Pinpoint the cell where the given text exists, returning its (X, Y) midpoint coordinate. 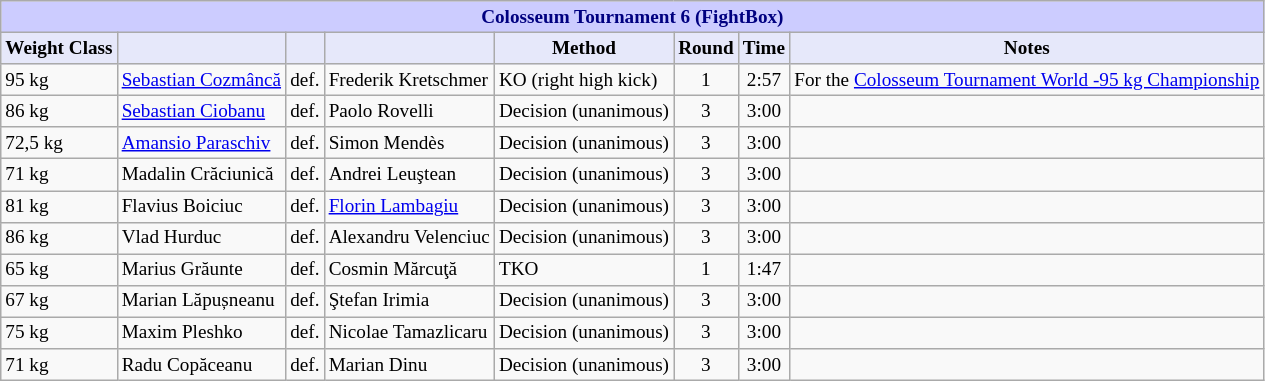
Maxim Pleshko (202, 333)
Madalin Crăciunică (202, 175)
Radu Copăceanu (202, 365)
72,5 kg (59, 143)
Ştefan Irimia (409, 301)
Method (584, 48)
65 kg (59, 270)
Frederik Kretschmer (409, 80)
75 kg (59, 333)
95 kg (59, 80)
Florin Lambagiu (409, 206)
Notes (1027, 48)
Marian Lăpușneanu (202, 301)
67 kg (59, 301)
Colosseum Tournament 6 (FightBox) (632, 17)
Marius Grăunte (202, 270)
Andrei Leuştean (409, 175)
Marian Dinu (409, 365)
1:47 (764, 270)
Round (706, 48)
Alexandru Velenciuc (409, 238)
Amansio Paraschiv (202, 143)
Paolo Rovelli (409, 111)
Sebastian Ciobanu (202, 111)
Cosmin Mărcuţă (409, 270)
TKO (584, 270)
For the Colosseum Tournament World -95 kg Championship (1027, 80)
KO (right high kick) (584, 80)
Sebastian Cozmâncă (202, 80)
Vlad Hurduc (202, 238)
Nicolae Tamazlicaru (409, 333)
Simon Mendès (409, 143)
81 kg (59, 206)
Flavius Boiciuc (202, 206)
2:57 (764, 80)
Time (764, 48)
Weight Class (59, 48)
